For the text-containing cell, return its midpoint in [x, y] coordinate format. 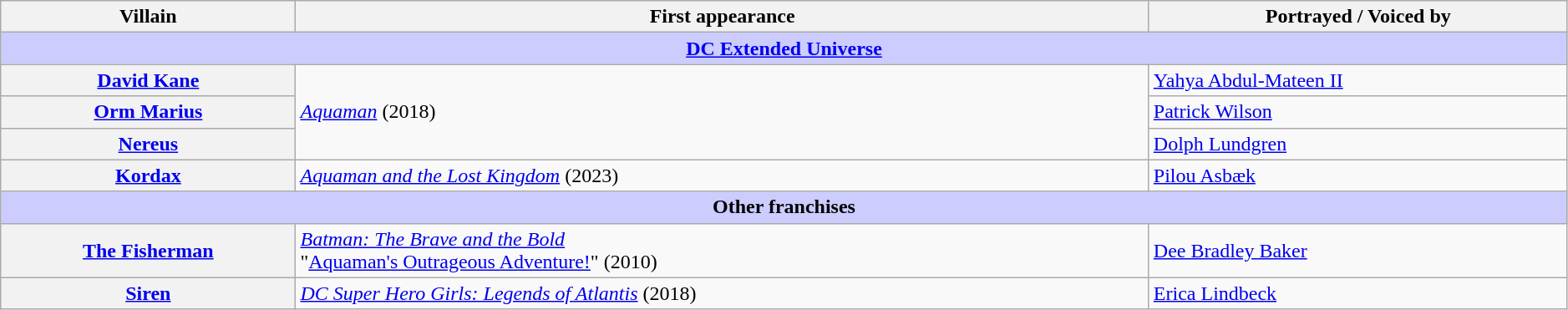
The Fisherman [149, 251]
First appearance [722, 17]
Dolph Lundgren [1358, 144]
Batman: The Brave and the Bold"Aquaman's Outrageous Adventure!" (2010) [722, 251]
Villain [149, 17]
Siren [149, 293]
Portrayed / Voiced by [1358, 17]
Nereus [149, 144]
Aquaman (2018) [722, 112]
Patrick Wilson [1358, 112]
Pilou Asbæk [1358, 175]
Erica Lindbeck [1358, 293]
DC Super Hero Girls: Legends of Atlantis (2018) [722, 293]
Aquaman and the Lost Kingdom (2023) [722, 175]
Kordax [149, 175]
Other franchises [784, 207]
Orm Marius [149, 112]
David Kane [149, 80]
Yahya Abdul-Mateen II [1358, 80]
Dee Bradley Baker [1358, 251]
DC Extended Universe [784, 48]
